From the cell containing the given text, extract its center point as (X, Y) coordinate. 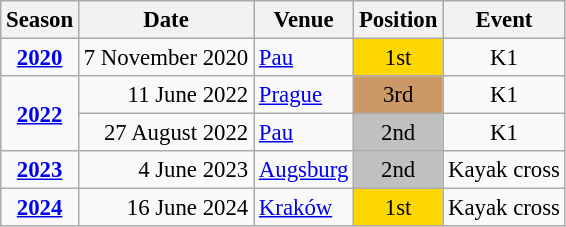
7 November 2020 (166, 58)
4 June 2023 (166, 170)
Event (504, 20)
2020 (40, 58)
Date (166, 20)
2023 (40, 170)
Augsburg (304, 170)
2024 (40, 208)
Season (40, 20)
2022 (40, 114)
11 June 2022 (166, 95)
Prague (304, 95)
Venue (304, 20)
3rd (398, 95)
16 June 2024 (166, 208)
Kraków (304, 208)
27 August 2022 (166, 133)
Position (398, 20)
